Detect which cell encompasses the target text, then output its (x, y) center coordinate. 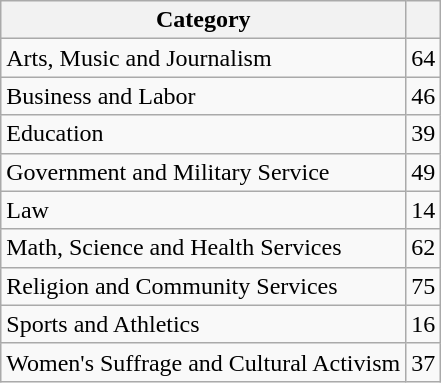
75 (424, 286)
49 (424, 172)
Education (204, 134)
62 (424, 248)
46 (424, 96)
Law (204, 210)
Women's Suffrage and Cultural Activism (204, 362)
Government and Military Service (204, 172)
14 (424, 210)
64 (424, 58)
37 (424, 362)
Religion and Community Services (204, 286)
Sports and Athletics (204, 324)
16 (424, 324)
39 (424, 134)
Math, Science and Health Services (204, 248)
Business and Labor (204, 96)
Arts, Music and Journalism (204, 58)
Category (204, 20)
